Extract the (x, y) coordinate from the center of the cell holding the provided text.  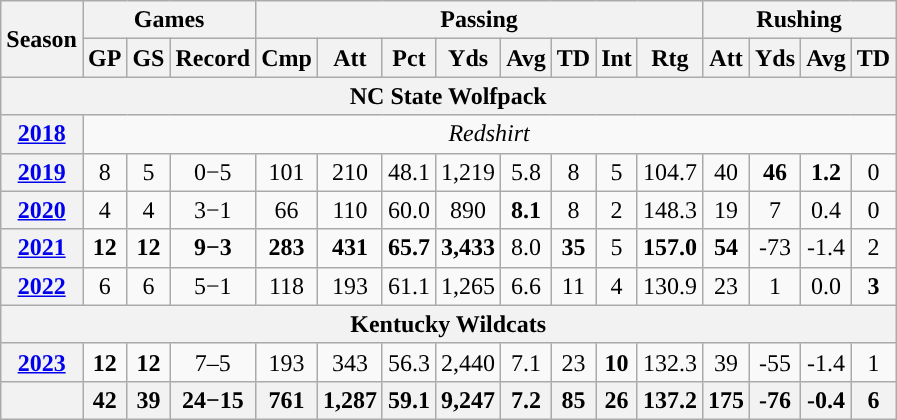
1,265 (468, 286)
Games (168, 20)
54 (726, 248)
2021 (42, 248)
-55 (776, 362)
85 (573, 400)
3−1 (213, 210)
19 (726, 210)
8.1 (526, 210)
66 (287, 210)
48.1 (408, 172)
40 (726, 172)
110 (350, 210)
1,219 (468, 172)
GP (104, 58)
Rushing (798, 20)
Cmp (287, 58)
35 (573, 248)
46 (776, 172)
1.2 (826, 172)
7 (776, 210)
6.6 (526, 286)
0.0 (826, 286)
2018 (42, 134)
9−3 (213, 248)
24−15 (213, 400)
Passing (480, 20)
130.9 (670, 286)
3,433 (468, 248)
Kentucky Wildcats (448, 324)
343 (350, 362)
2020 (42, 210)
Rtg (670, 58)
Redshirt (488, 134)
283 (287, 248)
5−1 (213, 286)
2023 (42, 362)
Record (213, 58)
101 (287, 172)
Season (42, 39)
431 (350, 248)
7.2 (526, 400)
26 (617, 400)
42 (104, 400)
GS (148, 58)
Int (617, 58)
157.0 (670, 248)
59.1 (408, 400)
65.7 (408, 248)
2,440 (468, 362)
148.3 (670, 210)
60.0 (408, 210)
2019 (42, 172)
9,247 (468, 400)
Pct (408, 58)
0.4 (826, 210)
8.0 (526, 248)
NC State Wolfpack (448, 96)
118 (287, 286)
-76 (776, 400)
2022 (42, 286)
210 (350, 172)
104.7 (670, 172)
761 (287, 400)
11 (573, 286)
132.3 (670, 362)
890 (468, 210)
1,287 (350, 400)
0−5 (213, 172)
3 (873, 286)
10 (617, 362)
-0.4 (826, 400)
175 (726, 400)
56.3 (408, 362)
61.1 (408, 286)
5.8 (526, 172)
137.2 (670, 400)
7.1 (526, 362)
-73 (776, 248)
7–5 (213, 362)
